Find where the given text appears and provide that cell's center as (x, y) coordinate. 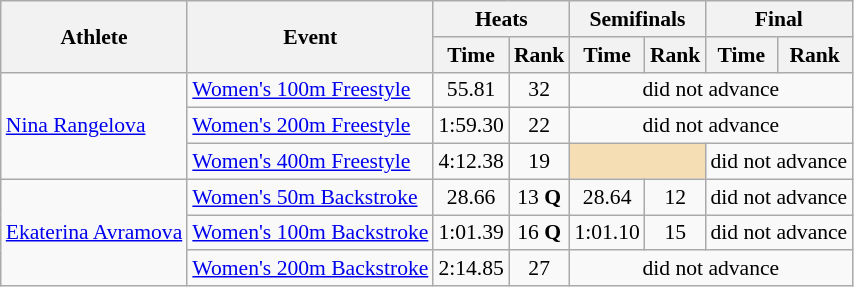
4:12.38 (470, 162)
13 Q (540, 197)
Athlete (94, 36)
Women's 100m Freestyle (310, 90)
27 (540, 269)
15 (676, 233)
28.64 (606, 197)
1:01.10 (606, 233)
32 (540, 90)
22 (540, 126)
Women's 400m Freestyle (310, 162)
28.66 (470, 197)
1:59.30 (470, 126)
Women's 200m Freestyle (310, 126)
Ekaterina Avramova (94, 232)
Women's 50m Backstroke (310, 197)
Final (778, 19)
Semifinals (637, 19)
2:14.85 (470, 269)
Women's 200m Backstroke (310, 269)
Women's 100m Backstroke (310, 233)
55.81 (470, 90)
Nina Rangelova (94, 126)
16 Q (540, 233)
12 (676, 197)
Heats (501, 19)
1:01.39 (470, 233)
Event (310, 36)
19 (540, 162)
